From the cell containing the given text, extract its center point as [x, y] coordinate. 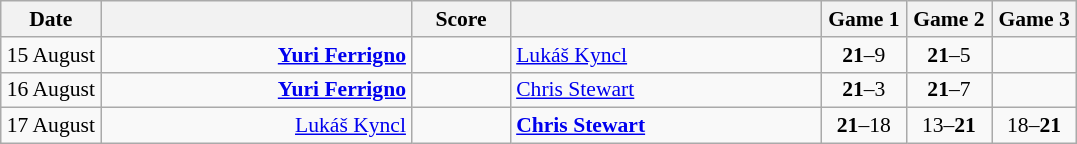
21–9 [864, 55]
15 August [51, 55]
Date [51, 19]
Score [461, 19]
21–5 [948, 55]
Game 3 [1034, 19]
17 August [51, 126]
Game 2 [948, 19]
Game 1 [864, 19]
18–21 [1034, 126]
16 August [51, 90]
21–18 [864, 126]
13–21 [948, 126]
21–7 [948, 90]
21–3 [864, 90]
